Capture the cell that displays the provided text and extract its [X, Y] central coordinate. 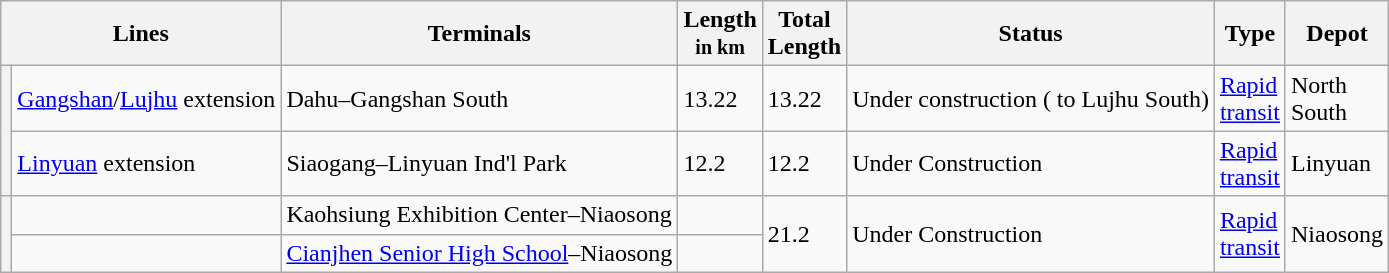
Kaohsiung Exhibition Center–Niaosong [480, 215]
Terminals [480, 34]
Linyuan extension [146, 164]
Siaogang–Linyuan Ind'l Park [480, 164]
Lines [141, 34]
Cianjhen Senior High School–Niaosong [480, 253]
Type [1250, 34]
NorthSouth [1336, 98]
TotalLength [804, 34]
21.2 [804, 234]
Status [1031, 34]
Gangshan/Lujhu extension [146, 98]
Depot [1336, 34]
Niaosong [1336, 234]
Lengthin km [720, 34]
Under construction ( to Lujhu South) [1031, 98]
Linyuan [1336, 164]
Dahu–Gangshan South [480, 98]
